Output the [x, y] coordinate of the center of the cell containing the given text.  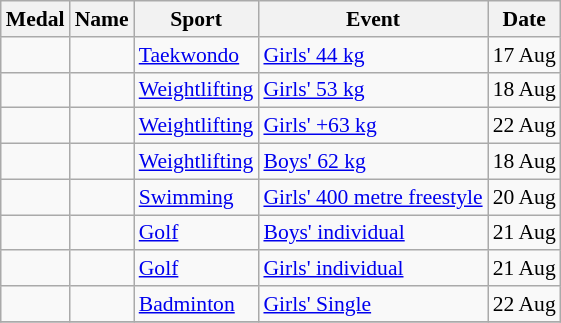
Date [524, 19]
Girls' +63 kg [372, 126]
Girls' individual [372, 269]
17 Aug [524, 55]
Boys' individual [372, 233]
Swimming [196, 197]
Girls' Single [372, 304]
Taekwondo [196, 55]
Girls' 44 kg [372, 55]
Name [102, 19]
Sport [196, 19]
Badminton [196, 304]
Girls' 53 kg [372, 90]
Girls' 400 metre freestyle [372, 197]
Event [372, 19]
20 Aug [524, 197]
Medal [36, 19]
Boys' 62 kg [372, 162]
